Capture the cell that displays the provided text and extract its [X, Y] central coordinate. 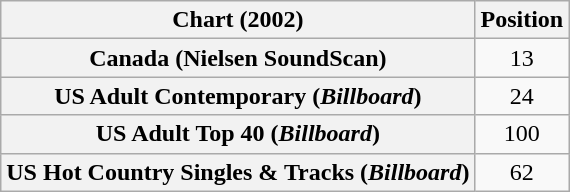
US Adult Top 40 (Billboard) [238, 134]
Canada (Nielsen SoundScan) [238, 58]
62 [522, 172]
Chart (2002) [238, 20]
13 [522, 58]
100 [522, 134]
24 [522, 96]
Position [522, 20]
US Adult Contemporary (Billboard) [238, 96]
US Hot Country Singles & Tracks (Billboard) [238, 172]
